Detect which cell encompasses the target text, then output its [x, y] center coordinate. 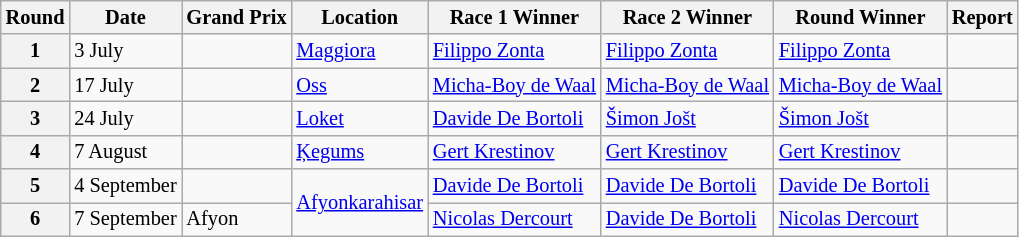
Round Winner [860, 17]
Location [359, 17]
Date [125, 17]
Afyon [237, 219]
Race 2 Winner [688, 17]
2 [36, 85]
7 August [125, 152]
Oss [359, 85]
Afyonkarahisar [359, 202]
24 July [125, 118]
Round [36, 17]
17 July [125, 85]
6 [36, 219]
3 [36, 118]
Race 1 Winner [514, 17]
4 September [125, 186]
Loket [359, 118]
Maggiora [359, 51]
3 July [125, 51]
Ķegums [359, 152]
1 [36, 51]
5 [36, 186]
7 September [125, 219]
Grand Prix [237, 17]
4 [36, 152]
Report [982, 17]
